Determine the [x, y] coordinate at the center of the cell enclosing the given text.  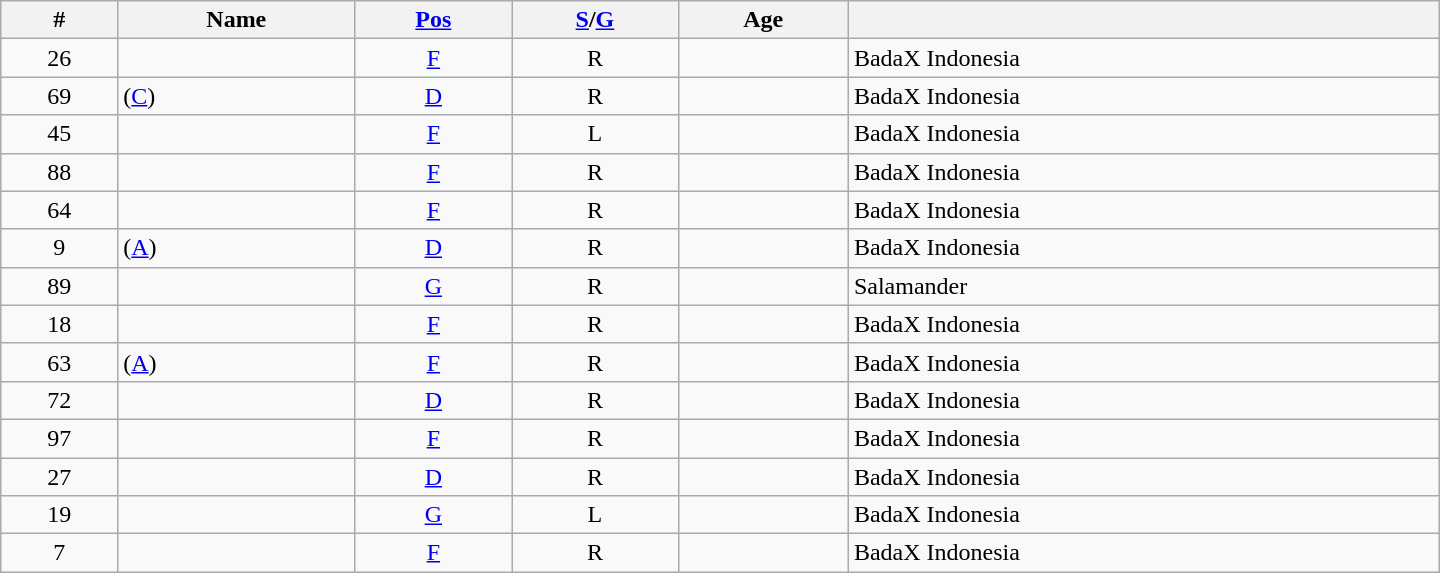
19 [60, 515]
(C) [236, 96]
97 [60, 438]
Pos [434, 20]
27 [60, 477]
89 [60, 286]
9 [60, 248]
S/G [595, 20]
26 [60, 58]
18 [60, 324]
Name [236, 20]
64 [60, 210]
Age [763, 20]
72 [60, 400]
45 [60, 134]
63 [60, 362]
Salamander [1144, 286]
7 [60, 553]
69 [60, 96]
# [60, 20]
88 [60, 172]
